For the text-containing cell, return its midpoint in (X, Y) coordinate format. 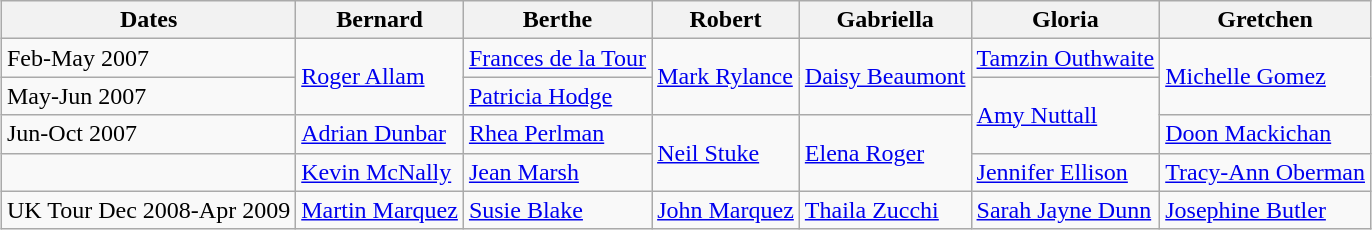
Neil Stuke (726, 153)
Dates (148, 20)
Sarah Jayne Dunn (1066, 210)
Tamzin Outhwaite (1066, 58)
Martin Marquez (380, 210)
Michelle Gomez (1266, 77)
Kevin McNally (380, 172)
Amy Nuttall (1066, 115)
Tracy-Ann Oberman (1266, 172)
Jean Marsh (557, 172)
Gloria (1066, 20)
Gretchen (1266, 20)
Feb-May 2007 (148, 58)
Jun-Oct 2007 (148, 134)
Thaila Zucchi (885, 210)
Elena Roger (885, 153)
Susie Blake (557, 210)
May-Jun 2007 (148, 96)
Adrian Dunbar (380, 134)
Berthe (557, 20)
Patricia Hodge (557, 96)
Jennifer Ellison (1066, 172)
Mark Rylance (726, 77)
Daisy Beaumont (885, 77)
Roger Allam (380, 77)
Bernard (380, 20)
Josephine Butler (1266, 210)
Doon Mackichan (1266, 134)
Frances de la Tour (557, 58)
UK Tour Dec 2008-Apr 2009 (148, 210)
John Marquez (726, 210)
Rhea Perlman (557, 134)
Robert (726, 20)
Gabriella (885, 20)
